Identify which cell holds the provided text, then report its (x, y) central coordinate. 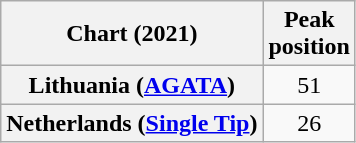
Netherlands (Single Tip) (132, 123)
Peakposition (309, 34)
Lithuania (AGATA) (132, 85)
51 (309, 85)
Chart (2021) (132, 34)
26 (309, 123)
